Detect which cell encompasses the target text, then output its [x, y] center coordinate. 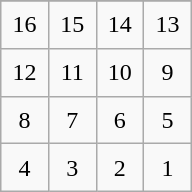
7 [72, 120]
6 [120, 120]
13 [168, 25]
11 [72, 72]
5 [168, 120]
12 [25, 72]
1 [168, 168]
3 [72, 168]
14 [120, 25]
10 [120, 72]
15 [72, 25]
16 [25, 25]
4 [25, 168]
2 [120, 168]
8 [25, 120]
9 [168, 72]
